Find where the given text appears and provide that cell's center as (X, Y) coordinate. 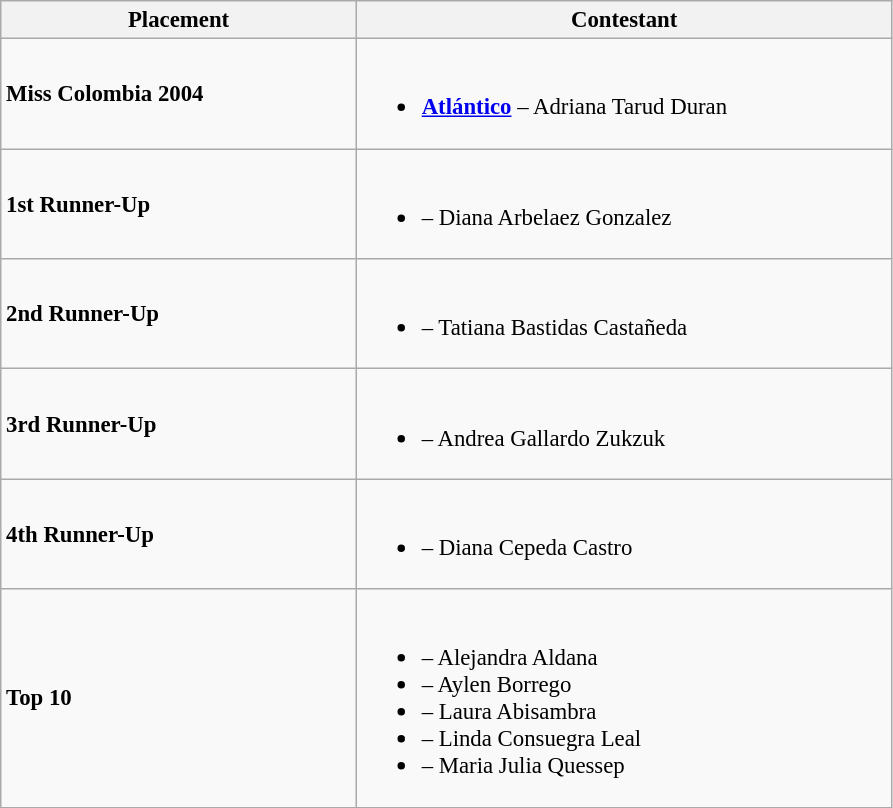
2nd Runner-Up (179, 314)
– Diana Cepeda Castro (624, 534)
Atlántico – Adriana Tarud Duran (624, 94)
– Alejandra Aldana – Aylen Borrego – Laura Abisambra – Linda Consuegra Leal – Maria Julia Quessep (624, 698)
Contestant (624, 20)
1st Runner-Up (179, 204)
– Andrea Gallardo Zukzuk (624, 424)
Top 10 (179, 698)
Miss Colombia 2004 (179, 94)
– Tatiana Bastidas Castañeda (624, 314)
4th Runner-Up (179, 534)
3rd Runner-Up (179, 424)
– Diana Arbelaez Gonzalez (624, 204)
Placement (179, 20)
